Detect which cell encompasses the target text, then output its [x, y] center coordinate. 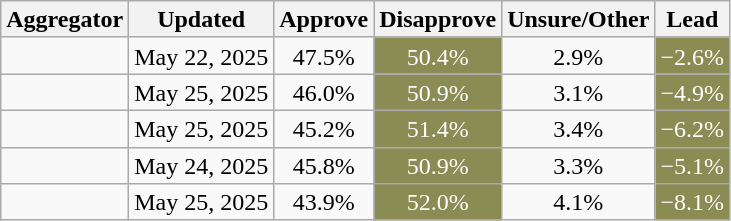
−6.2% [692, 128]
46.0% [324, 92]
45.8% [324, 166]
47.5% [324, 56]
Aggregator [65, 20]
50.4% [438, 56]
2.9% [578, 56]
May 22, 2025 [202, 56]
3.3% [578, 166]
Approve [324, 20]
Unsure/Other [578, 20]
51.4% [438, 128]
−8.1% [692, 202]
Updated [202, 20]
3.1% [578, 92]
−4.9% [692, 92]
Disapprove [438, 20]
45.2% [324, 128]
Lead [692, 20]
52.0% [438, 202]
43.9% [324, 202]
−5.1% [692, 166]
3.4% [578, 128]
4.1% [578, 202]
May 24, 2025 [202, 166]
−2.6% [692, 56]
